Search for the cell housing the specified text and yield its (X, Y) center coordinate. 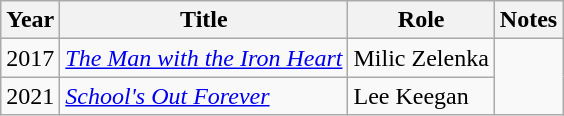
The Man with the Iron Heart (204, 58)
Notes (528, 20)
Role (421, 20)
2017 (30, 58)
2021 (30, 96)
Year (30, 20)
Title (204, 20)
Lee Keegan (421, 96)
School's Out Forever (204, 96)
Milic Zelenka (421, 58)
